Output the [X, Y] coordinate of the center of the cell containing the given text.  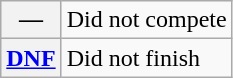
— [31, 20]
Did not compete [146, 20]
DNF [31, 58]
Did not finish [146, 58]
